Pinpoint the cell where the given text exists, returning its (X, Y) midpoint coordinate. 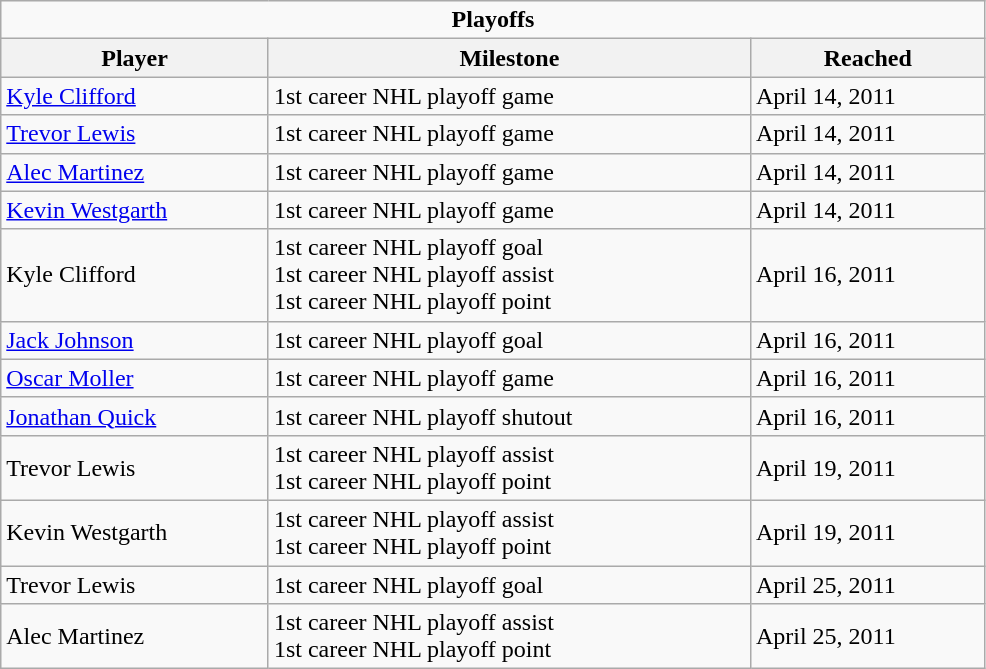
1st career NHL playoff shutout (509, 416)
1st career NHL playoff goal1st career NHL playoff assist1st career NHL playoff point (509, 275)
Playoffs (493, 20)
Oscar Moller (135, 378)
Player (135, 58)
Jonathan Quick (135, 416)
Milestone (509, 58)
Reached (868, 58)
Jack Johnson (135, 340)
